Determine the (x, y) coordinate at the center of the cell enclosing the given text.  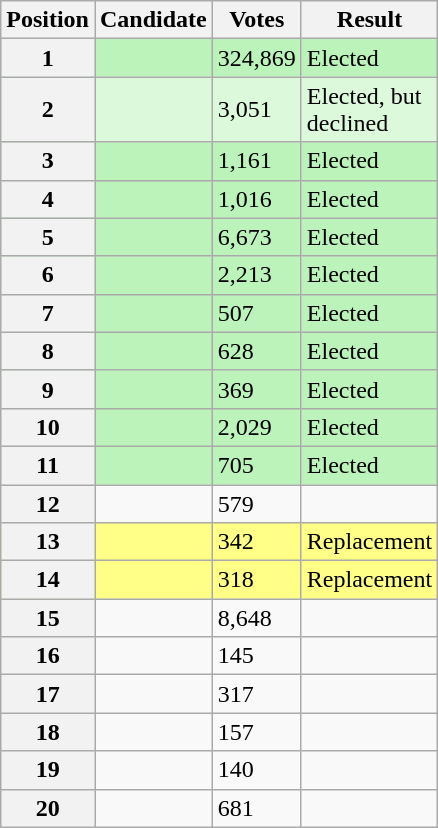
705 (256, 465)
Result (369, 20)
12 (48, 503)
20 (48, 808)
1,016 (256, 199)
6,673 (256, 237)
140 (256, 770)
16 (48, 656)
17 (48, 694)
369 (256, 389)
2 (48, 110)
8,648 (256, 618)
8 (48, 351)
Position (48, 20)
13 (48, 542)
342 (256, 542)
3,051 (256, 110)
317 (256, 694)
4 (48, 199)
507 (256, 313)
324,869 (256, 58)
1 (48, 58)
3 (48, 161)
18 (48, 732)
19 (48, 770)
579 (256, 503)
10 (48, 427)
1,161 (256, 161)
Candidate (153, 20)
681 (256, 808)
318 (256, 580)
11 (48, 465)
157 (256, 732)
2,213 (256, 275)
15 (48, 618)
9 (48, 389)
Votes (256, 20)
7 (48, 313)
Elected, butdeclined (369, 110)
14 (48, 580)
628 (256, 351)
6 (48, 275)
5 (48, 237)
145 (256, 656)
2,029 (256, 427)
